Capture the cell that displays the provided text and extract its [x, y] central coordinate. 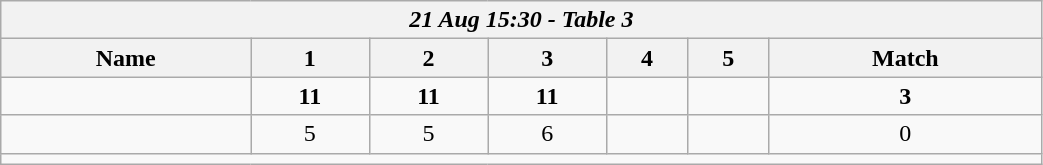
21 Aug 15:30 - Table 3 [522, 20]
0 [906, 134]
Match [906, 58]
2 [428, 58]
4 [648, 58]
Name [126, 58]
6 [548, 134]
1 [310, 58]
